Search for the cell housing the specified text and yield its [x, y] center coordinate. 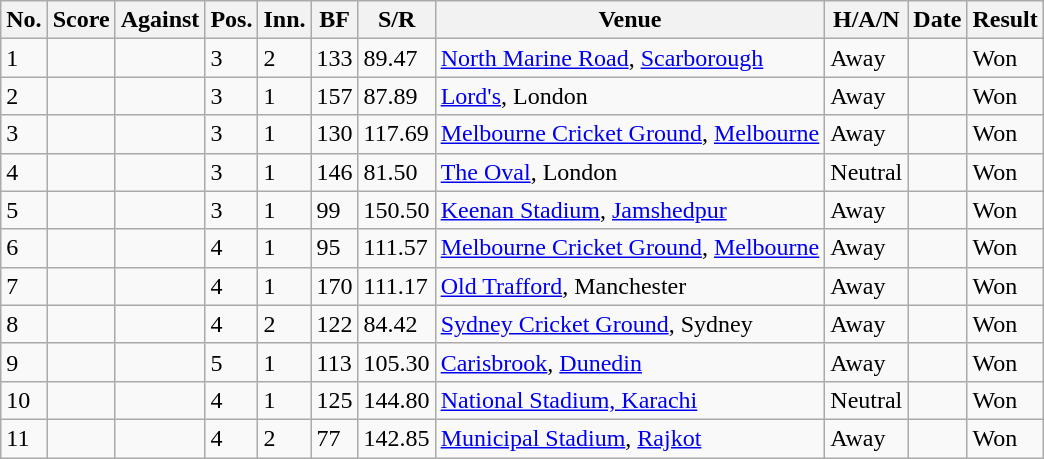
Carisbrook, Dunedin [630, 362]
9 [24, 362]
6 [24, 248]
Against [160, 20]
87.89 [396, 96]
The Oval, London [630, 172]
BF [334, 20]
Inn. [284, 20]
113 [334, 362]
95 [334, 248]
89.47 [396, 58]
111.17 [396, 286]
Date [938, 20]
7 [24, 286]
144.80 [396, 400]
Score [81, 20]
No. [24, 20]
77 [334, 438]
8 [24, 324]
Pos. [232, 20]
105.30 [396, 362]
H/A/N [866, 20]
111.57 [396, 248]
117.69 [396, 134]
Keenan Stadium, Jamshedpur [630, 210]
157 [334, 96]
Old Trafford, Manchester [630, 286]
81.50 [396, 172]
133 [334, 58]
North Marine Road, Scarborough [630, 58]
146 [334, 172]
Result [1005, 20]
Sydney Cricket Ground, Sydney [630, 324]
S/R [396, 20]
170 [334, 286]
National Stadium, Karachi [630, 400]
125 [334, 400]
Lord's, London [630, 96]
10 [24, 400]
11 [24, 438]
84.42 [396, 324]
122 [334, 324]
142.85 [396, 438]
150.50 [396, 210]
Municipal Stadium, Rajkot [630, 438]
Venue [630, 20]
130 [334, 134]
99 [334, 210]
